Determine the (x, y) coordinate at the center of the cell enclosing the given text.  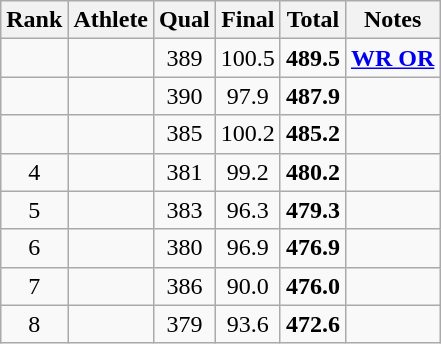
100.2 (248, 134)
389 (185, 58)
Athlete (111, 20)
487.9 (312, 96)
383 (185, 210)
390 (185, 96)
4 (34, 172)
96.3 (248, 210)
6 (34, 248)
96.9 (248, 248)
Final (248, 20)
99.2 (248, 172)
385 (185, 134)
386 (185, 286)
97.9 (248, 96)
381 (185, 172)
379 (185, 324)
485.2 (312, 134)
380 (185, 248)
100.5 (248, 58)
93.6 (248, 324)
5 (34, 210)
7 (34, 286)
Total (312, 20)
479.3 (312, 210)
Rank (34, 20)
Qual (185, 20)
489.5 (312, 58)
Notes (392, 20)
476.9 (312, 248)
90.0 (248, 286)
472.6 (312, 324)
WR OR (392, 58)
8 (34, 324)
476.0 (312, 286)
480.2 (312, 172)
